Pinpoint the cell where the given text exists, returning its (X, Y) midpoint coordinate. 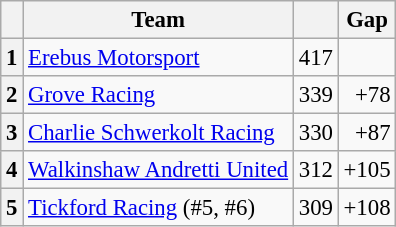
2 (12, 95)
Team (158, 20)
1 (12, 58)
3 (12, 133)
5 (12, 208)
312 (316, 170)
330 (316, 133)
Charlie Schwerkolt Racing (158, 133)
+105 (367, 170)
309 (316, 208)
4 (12, 170)
Gap (367, 20)
+78 (367, 95)
339 (316, 95)
Tickford Racing (#5, #6) (158, 208)
Walkinshaw Andretti United (158, 170)
+87 (367, 133)
417 (316, 58)
+108 (367, 208)
Erebus Motorsport (158, 58)
Grove Racing (158, 95)
